Search for the cell housing the specified text and yield its [X, Y] center coordinate. 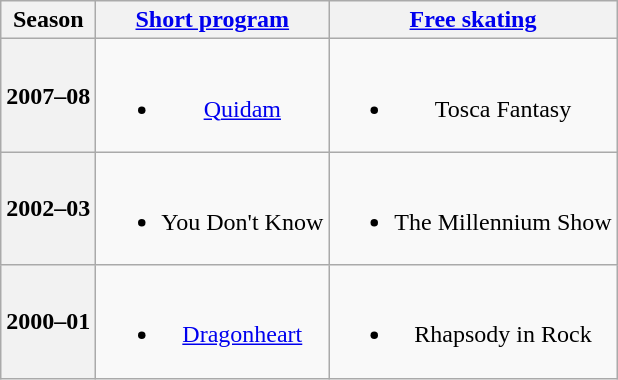
2002–03 [48, 208]
Season [48, 20]
2000–01 [48, 322]
Quidam [212, 96]
The Millennium Show [473, 208]
Free skating [473, 20]
2007–08 [48, 96]
Dragonheart [212, 322]
Tosca Fantasy [473, 96]
You Don't Know [212, 208]
Short program [212, 20]
Rhapsody in Rock [473, 322]
